Find where the given text appears and provide that cell's center as (X, Y) coordinate. 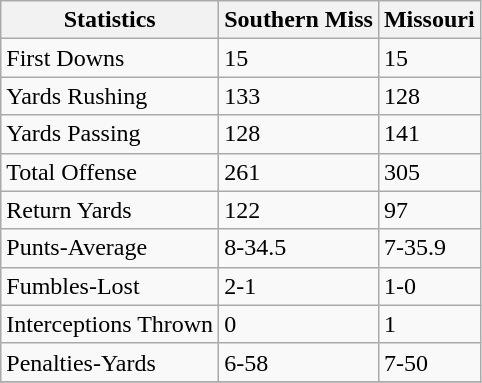
1-0 (429, 286)
7-50 (429, 362)
305 (429, 172)
First Downs (110, 58)
97 (429, 210)
7-35.9 (429, 248)
Yards Passing (110, 134)
Fumbles-Lost (110, 286)
Yards Rushing (110, 96)
Total Offense (110, 172)
0 (299, 324)
133 (299, 96)
Return Yards (110, 210)
Interceptions Thrown (110, 324)
Missouri (429, 20)
261 (299, 172)
2-1 (299, 286)
Penalties-Yards (110, 362)
141 (429, 134)
8-34.5 (299, 248)
122 (299, 210)
1 (429, 324)
6-58 (299, 362)
Punts-Average (110, 248)
Statistics (110, 20)
Southern Miss (299, 20)
